For the text-containing cell, return its midpoint in (x, y) coordinate format. 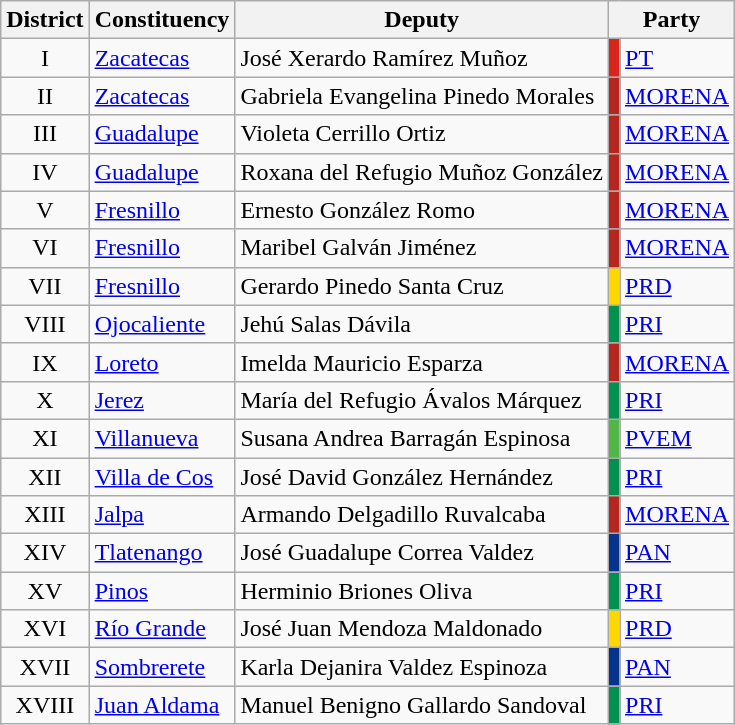
José Xerardo Ramírez Muñoz (422, 58)
Deputy (422, 20)
Villanueva (162, 438)
José Juan Mendoza Maldonado (422, 629)
XII (45, 477)
XIV (45, 553)
XVIII (45, 705)
XIII (45, 515)
XV (45, 591)
Armando Delgadillo Ruvalcaba (422, 515)
Pinos (162, 591)
Constituency (162, 20)
José David González Hernández (422, 477)
Jehú Salas Dávila (422, 324)
Sombrerete (162, 667)
X (45, 400)
XVI (45, 629)
Loreto (162, 362)
III (45, 134)
Party (671, 20)
II (45, 96)
María del Refugio Ávalos Márquez (422, 400)
VIII (45, 324)
PT (678, 58)
Gabriela Evangelina Pinedo Morales (422, 96)
XVII (45, 667)
Jerez (162, 400)
Susana Andrea Barragán Espinosa (422, 438)
District (45, 20)
José Guadalupe Correa Valdez (422, 553)
Karla Dejanira Valdez Espinoza (422, 667)
Imelda Mauricio Esparza (422, 362)
VI (45, 248)
Ojocaliente (162, 324)
Ernesto González Romo (422, 210)
Manuel Benigno Gallardo Sandoval (422, 705)
Juan Aldama (162, 705)
PVEM (678, 438)
Herminio Briones Oliva (422, 591)
Violeta Cerrillo Ortiz (422, 134)
Jalpa (162, 515)
Río Grande (162, 629)
V (45, 210)
IV (45, 172)
Tlatenango (162, 553)
Villa de Cos (162, 477)
IX (45, 362)
Roxana del Refugio Muñoz González (422, 172)
XI (45, 438)
Gerardo Pinedo Santa Cruz (422, 286)
VII (45, 286)
Maribel Galván Jiménez (422, 248)
I (45, 58)
